Determine the (X, Y) coordinate at the center of the cell enclosing the given text.  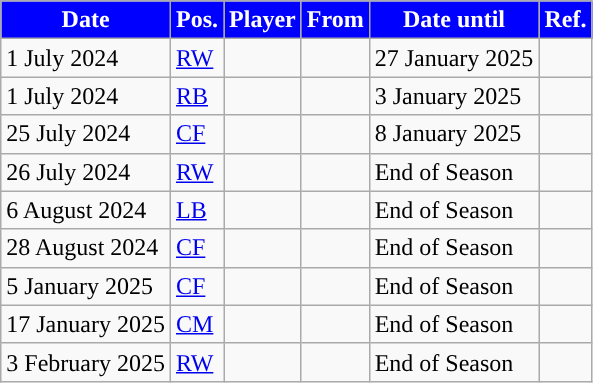
17 January 2025 (86, 324)
25 July 2024 (86, 134)
3 February 2025 (86, 362)
Date until (454, 20)
28 August 2024 (86, 248)
Player (263, 20)
Pos. (196, 20)
From (335, 20)
3 January 2025 (454, 96)
Date (86, 20)
CM (196, 324)
LB (196, 210)
RB (196, 96)
5 January 2025 (86, 286)
27 January 2025 (454, 58)
Ref. (566, 20)
6 August 2024 (86, 210)
8 January 2025 (454, 134)
26 July 2024 (86, 172)
